Detect which cell encompasses the target text, then output its (x, y) center coordinate. 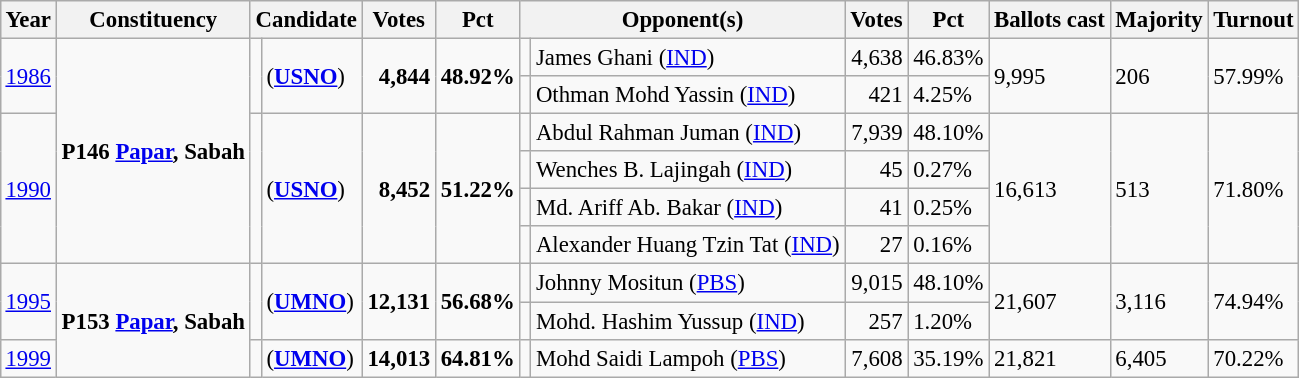
57.99% (1254, 76)
12,131 (398, 302)
1995 (28, 302)
P146 Papar, Sabah (153, 151)
56.68% (478, 302)
4,638 (876, 57)
7,939 (876, 133)
James Ghani (IND) (688, 57)
14,013 (398, 358)
8,452 (398, 189)
Constituency (153, 20)
Alexander Huang Tzin Tat (IND) (688, 245)
9,015 (876, 283)
4,844 (398, 76)
74.94% (1254, 302)
16,613 (1050, 189)
0.16% (948, 245)
P153 Papar, Sabah (153, 320)
257 (876, 321)
21,821 (1050, 358)
45 (876, 170)
4.25% (948, 95)
46.83% (948, 57)
1990 (28, 189)
Wenches B. Lajingah (IND) (688, 170)
51.22% (478, 189)
Md. Ariff Ab. Bakar (IND) (688, 208)
71.80% (1254, 189)
0.27% (948, 170)
1999 (28, 358)
Johnny Mositun (PBS) (688, 283)
Majority (1159, 20)
48.92% (478, 76)
Mohd Saidi Lampoh (PBS) (688, 358)
64.81% (478, 358)
Year (28, 20)
35.19% (948, 358)
513 (1159, 189)
Abdul Rahman Juman (IND) (688, 133)
206 (1159, 76)
Othman Mohd Yassin (IND) (688, 95)
Opponent(s) (682, 20)
Turnout (1254, 20)
1986 (28, 76)
Ballots cast (1050, 20)
70.22% (1254, 358)
3,116 (1159, 302)
9,995 (1050, 76)
27 (876, 245)
Candidate (306, 20)
41 (876, 208)
421 (876, 95)
21,607 (1050, 302)
1.20% (948, 321)
6,405 (1159, 358)
Mohd. Hashim Yussup (IND) (688, 321)
0.25% (948, 208)
7,608 (876, 358)
